Capture the cell that displays the provided text and extract its (x, y) central coordinate. 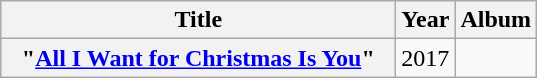
2017 (426, 58)
"All I Want for Christmas Is You" (198, 58)
Title (198, 20)
Album (496, 20)
Year (426, 20)
